Detect which cell encompasses the target text, then output its (X, Y) center coordinate. 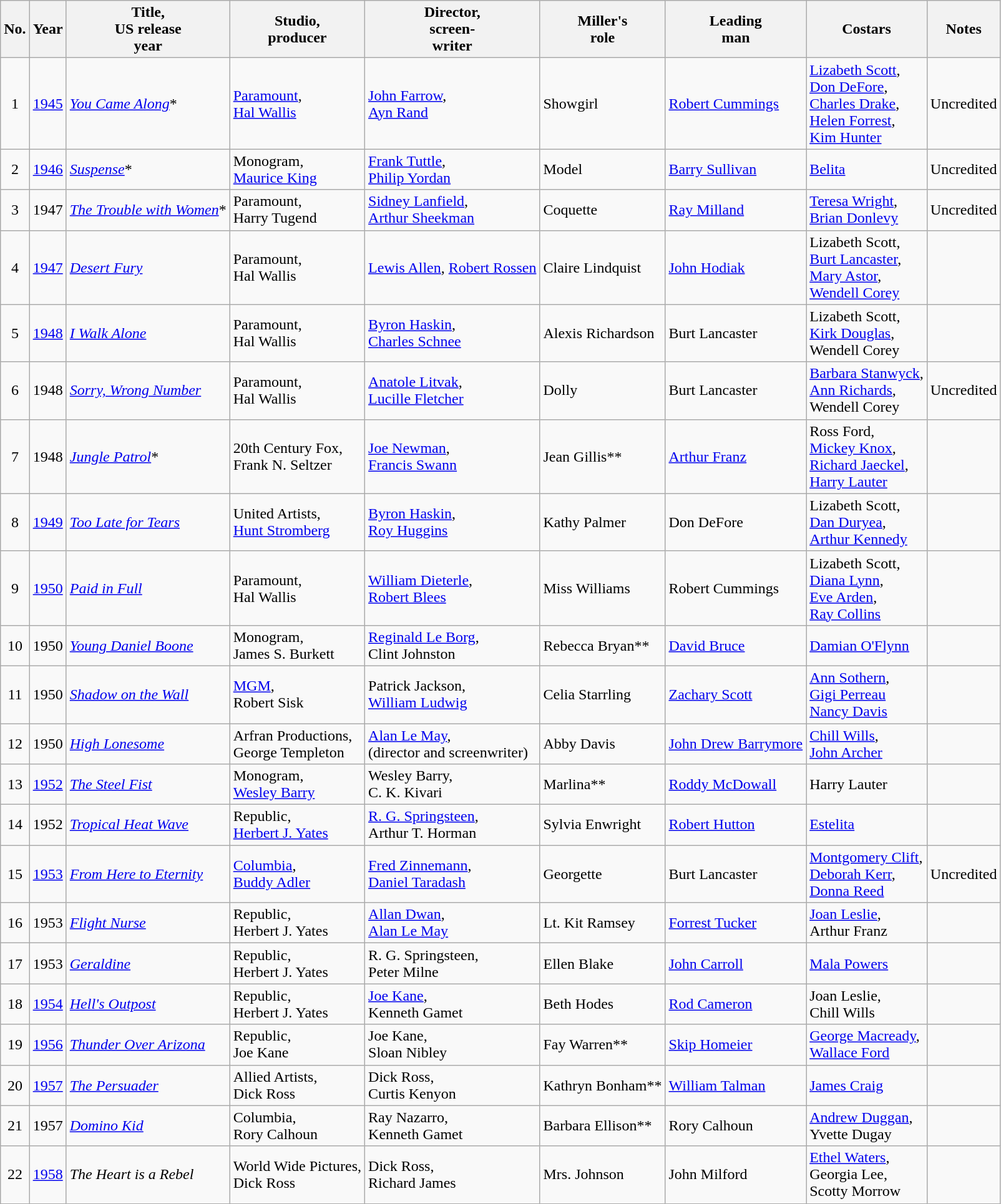
3 (15, 210)
Reginald Le Borg,Clint Johnston (452, 645)
R. G. Springsteen,Peter Milne (452, 963)
Barbara Stanwyck,Ann Richards,Wendell Corey (867, 391)
Ann Sothern,Gigi PerreauNancy Davis (867, 694)
Ray Milland (736, 210)
20 (15, 1085)
Monogram,James S. Burkett (297, 645)
Arthur Franz (736, 457)
Notes (964, 29)
Desert Fury (148, 267)
Lizabeth Scott,Kirk Douglas,Wendell Corey (867, 333)
Tropical Heat Wave (148, 825)
Geraldine (148, 963)
John Carroll (736, 963)
World Wide Pictures,Dick Ross (297, 1175)
The Persuader (148, 1085)
John Milford (736, 1175)
R. G. Springsteen,Arthur T. Horman (452, 825)
Leadingman (736, 29)
The Heart is a Rebel (148, 1175)
John Farrow,Ayn Rand (452, 104)
Anatole Litvak,Lucille Fletcher (452, 391)
Flight Nurse (148, 923)
Suspense* (148, 170)
George Macready,Wallace Ford (867, 1044)
Estelita (867, 825)
7 (15, 457)
12 (15, 744)
Zachary Scott (736, 694)
10 (15, 645)
Shadow on the Wall (148, 694)
Mrs. Johnson (603, 1175)
Monogram,Maurice King (297, 170)
MGM,Robert Sisk (297, 694)
Rebecca Bryan** (603, 645)
Alexis Richardson (603, 333)
Barbara Ellison** (603, 1125)
Showgirl (603, 104)
Arfran Productions,George Templeton (297, 744)
Ray Nazarro,Kenneth Gamet (452, 1125)
22 (15, 1175)
Domino Kid (148, 1125)
Sylvia Enwright (603, 825)
Alan Le May,(director and screenwriter) (452, 744)
John Hodiak (736, 267)
Fred Zinnemann,Daniel Taradash (452, 874)
Joe Kane,Sloan Nibley (452, 1044)
Miller'srole (603, 29)
4 (15, 267)
William Talman (736, 1085)
Teresa Wright,Brian Donlevy (867, 210)
Joan Leslie,Chill Wills (867, 1004)
1958 (47, 1175)
2 (15, 170)
Jean Gillis** (603, 457)
Dick Ross,Richard James (452, 1175)
Republic,Joe Kane (297, 1044)
Title,US releaseyear (148, 29)
Marlina** (603, 785)
17 (15, 963)
Jungle Patrol* (148, 457)
You Came Along* (148, 104)
1949 (47, 522)
Robert Hutton (736, 825)
Lizabeth Scott,Diana Lynn,Eve Arden,Ray Collins (867, 588)
Lizabeth Scott,Burt Lancaster,Mary Astor,Wendell Corey (867, 267)
Columbia,Rory Calhoun (297, 1125)
Rod Cameron (736, 1004)
Sidney Lanfield,Arthur Sheekman (452, 210)
1956 (47, 1044)
David Bruce (736, 645)
Byron Haskin,Charles Schnee (452, 333)
14 (15, 825)
Belita (867, 170)
Lizabeth Scott, Don DeFore,Charles Drake,Helen Forrest,Kim Hunter (867, 104)
8 (15, 522)
No. (15, 29)
William Dieterle,Robert Blees (452, 588)
Andrew Duggan,Yvette Dugay (867, 1125)
Barry Sullivan (736, 170)
21 (15, 1125)
Dick Ross,Curtis Kenyon (452, 1085)
Joan Leslie,Arthur Franz (867, 923)
James Craig (867, 1085)
Rory Calhoun (736, 1125)
Abby Davis (603, 744)
Lewis Allen, Robert Rossen (452, 267)
Paramount,Harry Tugend (297, 210)
Georgette (603, 874)
Young Daniel Boone (148, 645)
Don DeFore (736, 522)
Joe Kane,Kenneth Gamet (452, 1004)
13 (15, 785)
6 (15, 391)
Too Late for Tears (148, 522)
From Here to Eternity (148, 874)
I Walk Alone (148, 333)
Ethel Waters,Georgia Lee,Scotty Morrow (867, 1175)
Sorry, Wrong Number (148, 391)
John Drew Barrymore (736, 744)
Kathy Palmer (603, 522)
United Artists,Hunt Stromberg (297, 522)
Fay Warren** (603, 1044)
1945 (47, 104)
20th Century Fox,Frank N. Seltzer (297, 457)
Damian O'Flynn (867, 645)
1946 (47, 170)
Chill Wills,John Archer (867, 744)
Mala Powers (867, 963)
Ellen Blake (603, 963)
1 (15, 104)
Joe Newman,Francis Swann (452, 457)
Kathryn Bonham** (603, 1085)
Roddy McDowall (736, 785)
Claire Lindquist (603, 267)
Lizabeth Scott,Dan Duryea,Arthur Kennedy (867, 522)
Miss Williams (603, 588)
Director,screen-writer (452, 29)
16 (15, 923)
The Trouble with Women* (148, 210)
Beth Hodes (603, 1004)
Lt. Kit Ramsey (603, 923)
Paid in Full (148, 588)
Celia Starrling (603, 694)
19 (15, 1044)
Ross Ford,Mickey Knox,Richard Jaeckel,Harry Lauter (867, 457)
Forrest Tucker (736, 923)
High Lonesome (148, 744)
Skip Homeier (736, 1044)
Hell's Outpost (148, 1004)
Studio,producer (297, 29)
1954 (47, 1004)
Coquette (603, 210)
Monogram,Wesley Barry (297, 785)
Year (47, 29)
15 (15, 874)
Frank Tuttle,Philip Yordan (452, 170)
Allied Artists,Dick Ross (297, 1085)
Costars (867, 29)
Model (603, 170)
Dolly (603, 391)
The Steel Fist (148, 785)
Montgomery Clift,Deborah Kerr,Donna Reed (867, 874)
Patrick Jackson,William Ludwig (452, 694)
Thunder Over Arizona (148, 1044)
Byron Haskin,Roy Huggins (452, 522)
9 (15, 588)
Columbia,Buddy Adler (297, 874)
5 (15, 333)
Wesley Barry,C. K. Kivari (452, 785)
Allan Dwan,Alan Le May (452, 923)
Harry Lauter (867, 785)
11 (15, 694)
18 (15, 1004)
